Output the (x, y) coordinate of the center of the cell containing the given text.  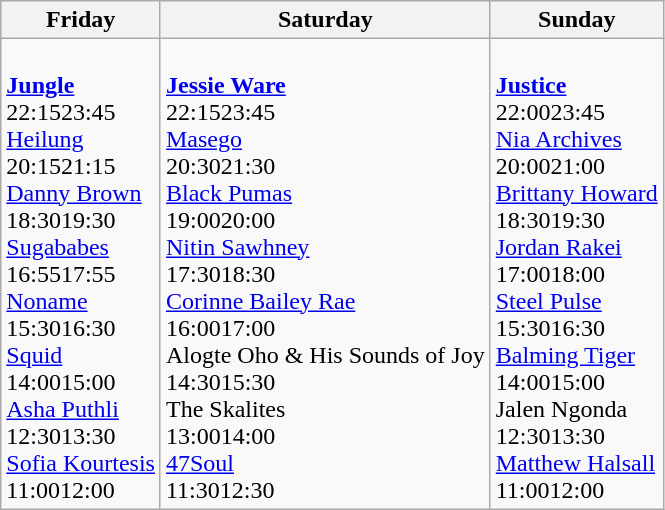
Sunday (576, 20)
Friday (81, 20)
Saturday (325, 20)
